Locate the cell with the specified text and output its (x, y) center coordinate. 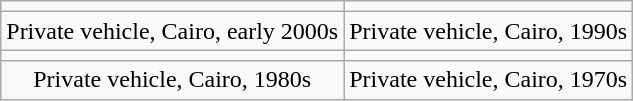
Private vehicle, Cairo, 1970s (488, 80)
Private vehicle, Cairo, 1990s (488, 31)
Private vehicle, Cairo, 1980s (172, 80)
Private vehicle, Cairo, early 2000s (172, 31)
